Search for the cell housing the specified text and yield its [x, y] center coordinate. 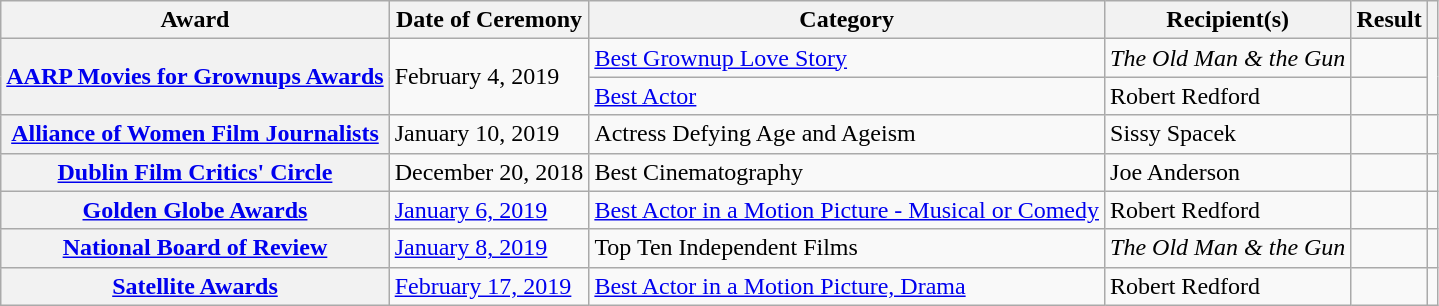
December 20, 2018 [489, 172]
National Board of Review [195, 248]
Joe Anderson [1228, 172]
Best Actor [847, 96]
Best Grownup Love Story [847, 58]
February 4, 2019 [489, 77]
January 10, 2019 [489, 134]
Satellite Awards [195, 286]
January 6, 2019 [489, 210]
Dublin Film Critics' Circle [195, 172]
Actress Defying Age and Ageism [847, 134]
Date of Ceremony [489, 20]
Best Actor in a Motion Picture, Drama [847, 286]
AARP Movies for Grownups Awards [195, 77]
Best Actor in a Motion Picture - Musical or Comedy [847, 210]
Category [847, 20]
Recipient(s) [1228, 20]
Result [1389, 20]
January 8, 2019 [489, 248]
Best Cinematography [847, 172]
February 17, 2019 [489, 286]
Alliance of Women Film Journalists [195, 134]
Award [195, 20]
Sissy Spacek [1228, 134]
Golden Globe Awards [195, 210]
Top Ten Independent Films [847, 248]
